Scan for the cell matching the given text and deliver its [X, Y] coordinate at center. 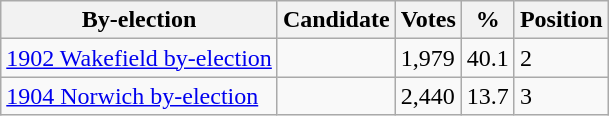
1904 Norwich by-election [140, 96]
1,979 [428, 58]
Votes [428, 20]
1902 Wakefield by-election [140, 58]
Position [561, 20]
By-election [140, 20]
2 [561, 58]
40.1 [488, 58]
3 [561, 96]
Candidate [336, 20]
13.7 [488, 96]
2,440 [428, 96]
% [488, 20]
